Locate the cell with the specified text and output its (X, Y) center coordinate. 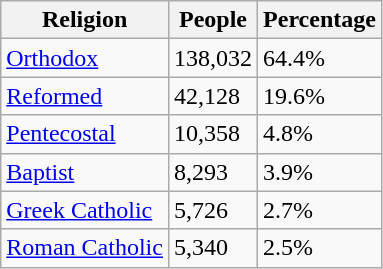
Religion (85, 20)
Pentecostal (85, 134)
19.6% (320, 96)
138,032 (212, 58)
Orthodox (85, 58)
10,358 (212, 134)
2.5% (320, 248)
Baptist (85, 172)
8,293 (212, 172)
5,340 (212, 248)
64.4% (320, 58)
5,726 (212, 210)
People (212, 20)
Reformed (85, 96)
3.9% (320, 172)
42,128 (212, 96)
Roman Catholic (85, 248)
4.8% (320, 134)
Greek Catholic (85, 210)
2.7% (320, 210)
Percentage (320, 20)
